Detect which cell encompasses the target text, then output its [x, y] center coordinate. 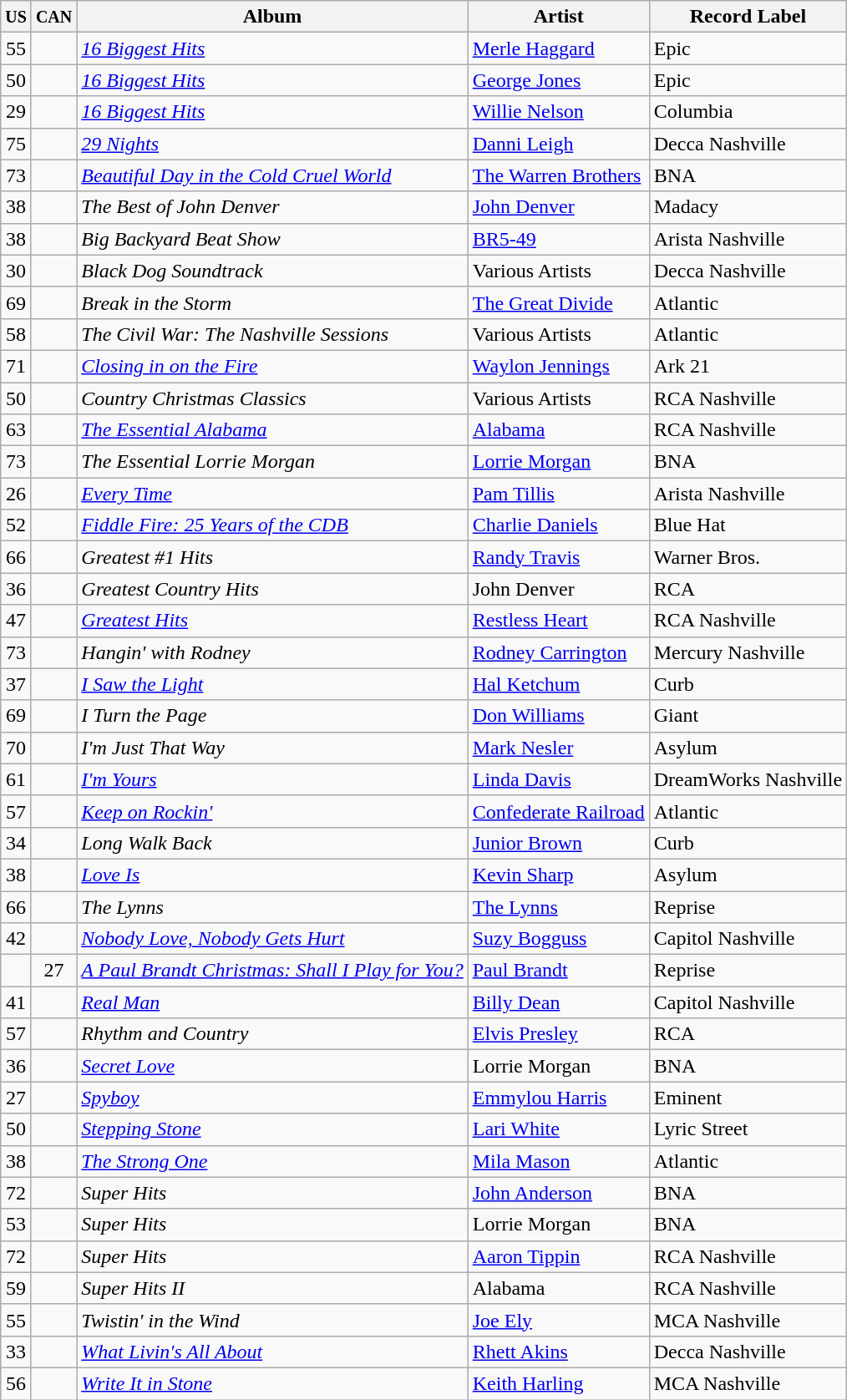
Columbia [748, 112]
Hangin' with Rodney [272, 652]
I Saw the Light [272, 684]
Giant [748, 716]
Nobody Love, Nobody Gets Hurt [272, 939]
Randy Travis [558, 557]
71 [17, 366]
Mila Mason [558, 1161]
Paul Brandt [558, 971]
Write It in Stone [272, 1383]
Charlie Daniels [558, 525]
Pam Tillis [558, 494]
The Strong One [272, 1161]
Don Williams [558, 716]
Black Dog Soundtrack [272, 271]
Big Backyard Beat Show [272, 239]
Super Hits II [272, 1288]
53 [17, 1225]
Real Man [272, 1002]
Secret Love [272, 1066]
Record Label [748, 17]
Lyric Street [748, 1129]
41 [17, 1002]
Fiddle Fire: 25 Years of the CDB [272, 525]
Junior Brown [558, 843]
Break in the Storm [272, 302]
Greatest #1 Hits [272, 557]
Hal Ketchum [558, 684]
Waylon Jennings [558, 366]
29 [17, 112]
The Civil War: The Nashville Sessions [272, 334]
75 [17, 144]
DreamWorks Nashville [748, 779]
30 [17, 271]
Mark Nesler [558, 748]
I Turn the Page [272, 716]
Linda Davis [558, 779]
Willie Nelson [558, 112]
A Paul Brandt Christmas: Shall I Play for You? [272, 971]
I'm Just That Way [272, 748]
59 [17, 1288]
Keep on Rockin' [272, 811]
US [17, 17]
Suzy Bogguss [558, 939]
Joe Ely [558, 1320]
37 [17, 684]
Twistin' in the Wind [272, 1320]
63 [17, 430]
33 [17, 1352]
John Anderson [558, 1193]
Every Time [272, 494]
Aaron Tippin [558, 1256]
Lari White [558, 1129]
George Jones [558, 80]
Eminent [748, 1098]
Billy Dean [558, 1002]
58 [17, 334]
Restless Heart [558, 621]
Closing in on the Fire [272, 366]
Rhythm and Country [272, 1034]
The Essential Alabama [272, 430]
Stepping Stone [272, 1129]
52 [17, 525]
Keith Harling [558, 1383]
56 [17, 1383]
42 [17, 939]
29 Nights [272, 144]
BR5-49 [558, 239]
61 [17, 779]
The Warren Brothers [558, 175]
Greatest Hits [272, 621]
Rhett Akins [558, 1352]
Confederate Railroad [558, 811]
Warner Bros. [748, 557]
Album [272, 17]
Madacy [748, 207]
Artist [558, 17]
What Livin's All About [272, 1352]
Love Is [272, 875]
Country Christmas Classics [272, 398]
47 [17, 621]
Mercury Nashville [748, 652]
Danni Leigh [558, 144]
Merle Haggard [558, 48]
26 [17, 494]
The Great Divide [558, 302]
Elvis Presley [558, 1034]
Rodney Carrington [558, 652]
Kevin Sharp [558, 875]
I'm Yours [272, 779]
CAN [53, 17]
Blue Hat [748, 525]
Spyboy [272, 1098]
34 [17, 843]
70 [17, 748]
Greatest Country Hits [272, 589]
Beautiful Day in the Cold Cruel World [272, 175]
Ark 21 [748, 366]
The Essential Lorrie Morgan [272, 462]
Emmylou Harris [558, 1098]
Long Walk Back [272, 843]
The Best of John Denver [272, 207]
